Pinpoint the cell where the given text exists, returning its [x, y] midpoint coordinate. 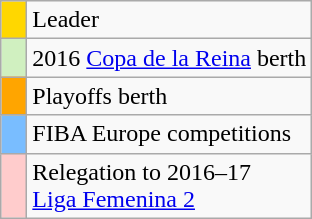
Relegation to 2016–17 Liga Femenina 2 [170, 186]
Leader [170, 20]
Playoffs berth [170, 96]
2016 Copa de la Reina berth [170, 58]
FIBA Europe competitions [170, 134]
